Search for the cell housing the specified text and yield its (X, Y) center coordinate. 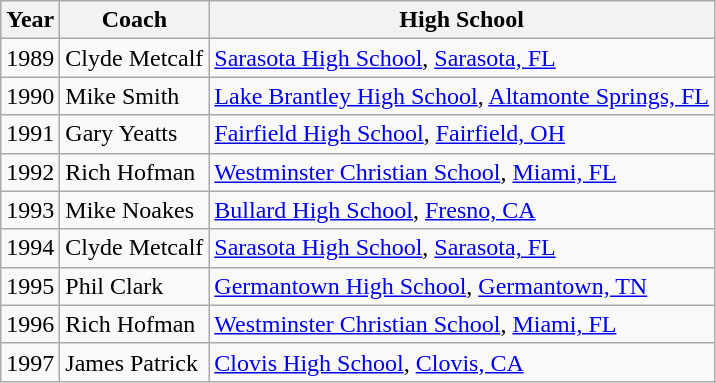
Gary Yeatts (134, 134)
1990 (30, 96)
Germantown High School, Germantown, TN (462, 286)
1996 (30, 324)
1992 (30, 172)
Fairfield High School, Fairfield, OH (462, 134)
Mike Noakes (134, 210)
Mike Smith (134, 96)
James Patrick (134, 362)
Bullard High School, Fresno, CA (462, 210)
Coach (134, 20)
Phil Clark (134, 286)
1994 (30, 248)
1997 (30, 362)
Clovis High School, Clovis, CA (462, 362)
1989 (30, 58)
Year (30, 20)
High School (462, 20)
1995 (30, 286)
Lake Brantley High School, Altamonte Springs, FL (462, 96)
1991 (30, 134)
1993 (30, 210)
